Extract the [x, y] coordinate from the center of the cell holding the provided text.  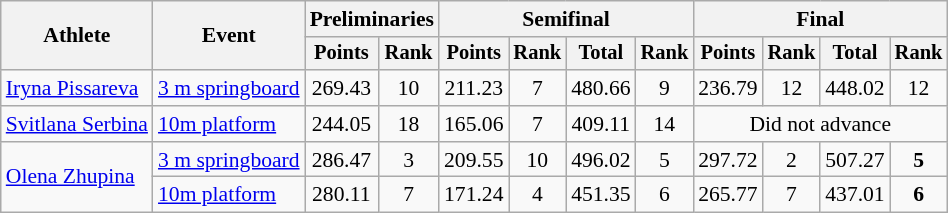
496.02 [600, 160]
Iryna Pissareva [77, 88]
14 [665, 124]
2 [792, 160]
Athlete [77, 36]
507.27 [854, 160]
9 [665, 88]
269.43 [342, 88]
Final [820, 19]
Preliminaries [372, 19]
Did not advance [820, 124]
165.06 [474, 124]
409.11 [600, 124]
Event [229, 36]
211.23 [474, 88]
437.01 [854, 195]
Olena Zhupina [77, 178]
4 [537, 195]
209.55 [474, 160]
244.05 [342, 124]
448.02 [854, 88]
Svitlana Serbina [77, 124]
18 [408, 124]
286.47 [342, 160]
265.77 [728, 195]
451.35 [600, 195]
Semifinal [566, 19]
171.24 [474, 195]
297.72 [728, 160]
480.66 [600, 88]
236.79 [728, 88]
3 [408, 160]
280.11 [342, 195]
